Locate the cell with the specified text and output its (X, Y) center coordinate. 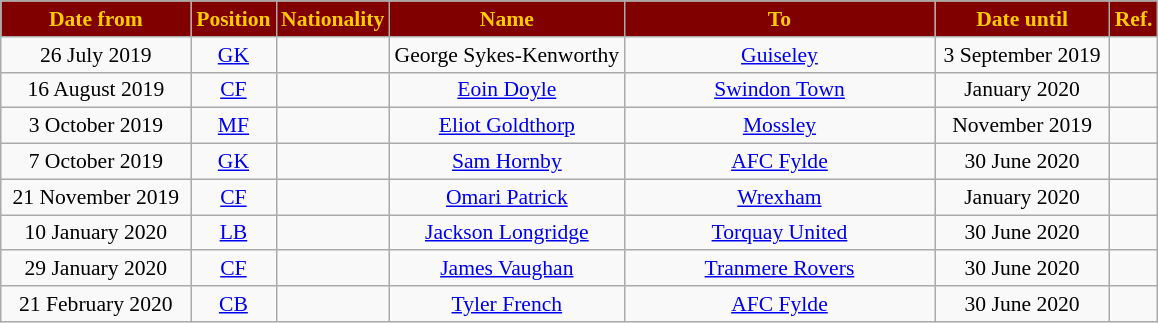
Eoin Doyle (506, 90)
Nationality (332, 19)
Eliot Goldthorp (506, 126)
Position (234, 19)
16 August 2019 (96, 90)
Tyler French (506, 304)
29 January 2020 (96, 269)
George Sykes-Kenworthy (506, 55)
Tranmere Rovers (779, 269)
November 2019 (1022, 126)
Ref. (1134, 19)
MF (234, 126)
Mossley (779, 126)
Date from (96, 19)
Omari Patrick (506, 197)
3 September 2019 (1022, 55)
10 January 2020 (96, 233)
7 October 2019 (96, 162)
CB (234, 304)
Date until (1022, 19)
3 October 2019 (96, 126)
26 July 2019 (96, 55)
Guiseley (779, 55)
James Vaughan (506, 269)
LB (234, 233)
Torquay United (779, 233)
Swindon Town (779, 90)
21 February 2020 (96, 304)
To (779, 19)
Name (506, 19)
Jackson Longridge (506, 233)
21 November 2019 (96, 197)
Sam Hornby (506, 162)
Wrexham (779, 197)
